Identify which cell holds the provided text, then report its [X, Y] central coordinate. 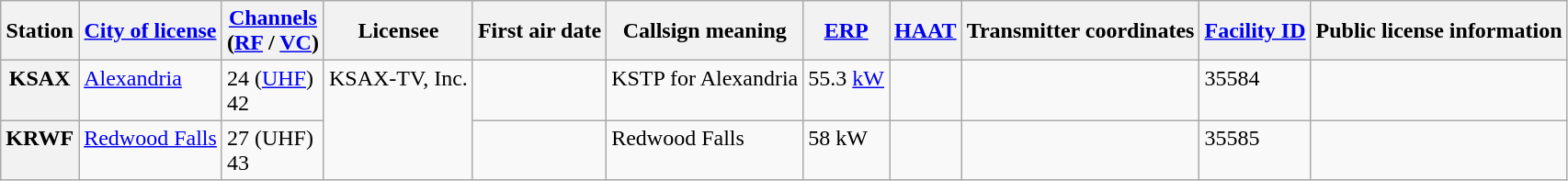
55.3 kW [846, 90]
KSTP for Alexandria [705, 90]
KRWF [40, 151]
Licensee [398, 31]
KSAX-TV, Inc. [398, 120]
58 kW [846, 151]
ERP [846, 31]
Channels(RF / VC) [272, 31]
27 (UHF)43 [272, 151]
Alexandria [151, 90]
35584 [1256, 90]
Transmitter coordinates [1081, 31]
City of license [151, 31]
Public license information [1439, 31]
35585 [1256, 151]
Station [40, 31]
Callsign meaning [705, 31]
HAAT [926, 31]
Facility ID [1256, 31]
First air date [539, 31]
KSAX [40, 90]
24 (UHF)42 [272, 90]
